Identify which cell holds the provided text, then report its [x, y] central coordinate. 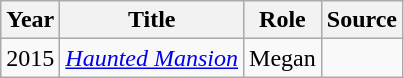
Title [152, 20]
Year [30, 20]
Megan [283, 58]
Haunted Mansion [152, 58]
Role [283, 20]
Source [362, 20]
2015 [30, 58]
